Search for the cell housing the specified text and yield its (X, Y) center coordinate. 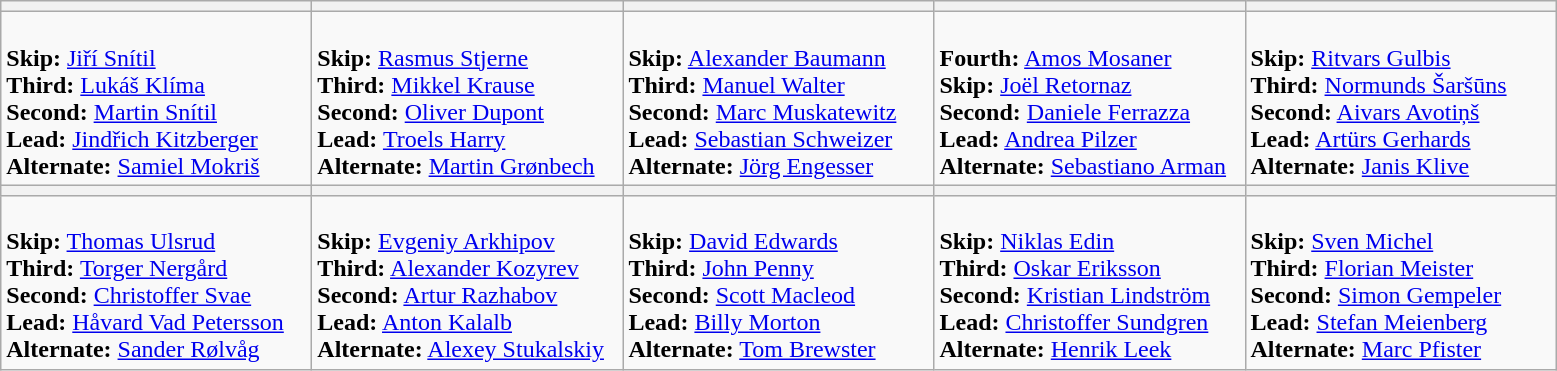
Fourth: Amos Mosaner Skip: Joël Retornaz Second: Daniele Ferrazza Lead: Andrea Pilzer Alternate: Sebastiano Arman (1090, 98)
Skip: Ritvars Gulbis Third: Normunds Šaršūns Second: Aivars Avotiņš Lead: Artürs Gerhards Alternate: Janis Klive (1400, 98)
Skip: Niklas Edin Third: Oskar Eriksson Second: Kristian Lindström Lead: Christoffer Sundgren Alternate: Henrik Leek (1090, 282)
Skip: Sven Michel Third: Florian Meister Second: Simon Gempeler Lead: Stefan Meienberg Alternate: Marc Pfister (1400, 282)
Skip: David Edwards Third: John Penny Second: Scott Macleod Lead: Billy Morton Alternate: Tom Brewster (778, 282)
Skip: Rasmus Stjerne Third: Mikkel Krause Second: Oliver Dupont Lead: Troels Harry Alternate: Martin Grønbech (468, 98)
Skip: Evgeniy Arkhipov Third: Alexander Kozyrev Second: Artur Razhabov Lead: Anton Kalalb Alternate: Alexey Stukalskiy (468, 282)
Skip: Jiří Snítil Third: Lukáš Klíma Second: Martin Snítil Lead: Jindřich Kitzberger Alternate: Samiel Mokriš (156, 98)
Skip: Alexander Baumann Third: Manuel Walter Second: Marc Muskatewitz Lead: Sebastian Schweizer Alternate: Jörg Engesser (778, 98)
Skip: Thomas Ulsrud Third: Torger Nergård Second: Christoffer Svae Lead: Håvard Vad Petersson Alternate: Sander Rølvåg (156, 282)
